For the text-containing cell, return its midpoint in (X, Y) coordinate format. 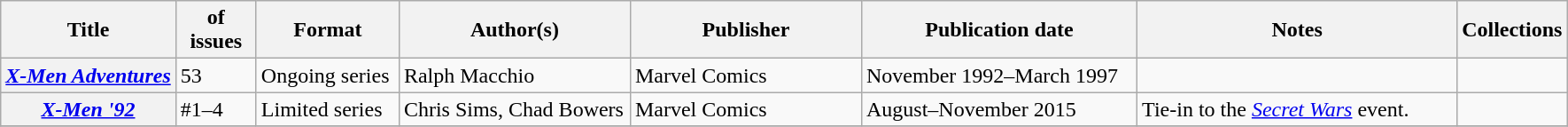
Ongoing series (328, 75)
August–November 2015 (999, 109)
#1–4 (216, 109)
Publisher (746, 30)
53 (216, 75)
Limited series (328, 109)
X-Men Adventures (89, 75)
Ralph Macchio (514, 75)
Chris Sims, Chad Bowers (514, 109)
Publication date (999, 30)
Tie-in to the Secret Wars event. (1297, 109)
X-Men '92 (89, 109)
Title (89, 30)
Format (328, 30)
Collections (1512, 30)
Notes (1297, 30)
November 1992–March 1997 (999, 75)
of issues (216, 30)
Author(s) (514, 30)
